Extract the (x, y) coordinate from the center of the cell holding the provided text.  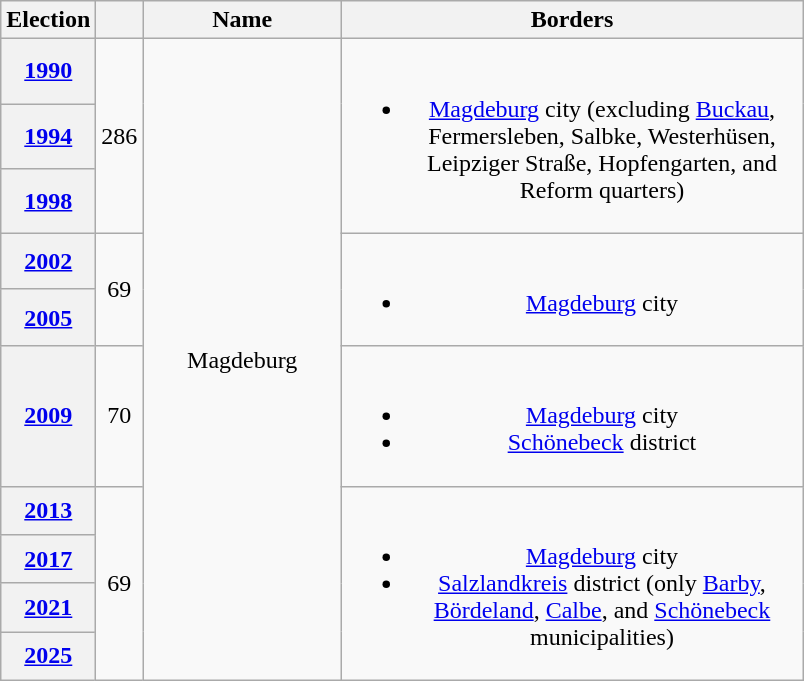
1998 (48, 200)
70 (120, 416)
Magdeburg city (572, 290)
Name (242, 20)
Borders (572, 20)
2025 (48, 656)
286 (120, 136)
Magdeburg (242, 360)
1994 (48, 136)
Magdeburg citySalzlandkreis district (only Barby, Bördeland, Calbe, and Schönebeck municipalities) (572, 583)
Magdeburg city (excluding Buckau, Fermersleben, Salbke, Westerhüsen, Leipziger Straße, Hopfengarten, and Reform quarters) (572, 136)
Magdeburg citySchönebeck district (572, 416)
1990 (48, 72)
2017 (48, 560)
2021 (48, 608)
Election (48, 20)
2009 (48, 416)
2013 (48, 510)
2005 (48, 318)
2002 (48, 262)
